Detect which cell encompasses the target text, then output its [x, y] center coordinate. 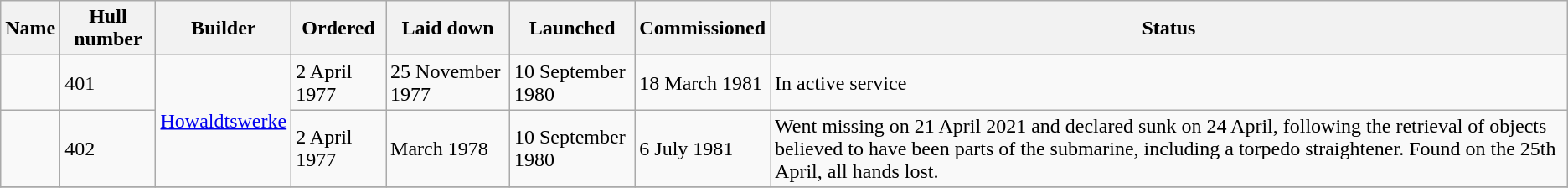
Howaldtswerke [224, 121]
25 November 1977 [448, 82]
Name [30, 29]
18 March 1981 [703, 82]
Ordered [338, 29]
Builder [224, 29]
6 July 1981 [703, 149]
Commissioned [703, 29]
401 [108, 82]
Laid down [448, 29]
Launched [571, 29]
402 [108, 149]
In active service [1169, 82]
March 1978 [448, 149]
Hull number [108, 29]
Status [1169, 29]
